Return the (x, y) coordinate for the center point of the cell that contains the specified text.  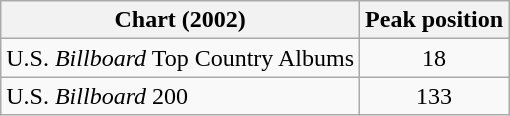
Chart (2002) (180, 20)
18 (434, 58)
Peak position (434, 20)
133 (434, 96)
U.S. Billboard Top Country Albums (180, 58)
U.S. Billboard 200 (180, 96)
